Return the (x, y) coordinate for the center point of the cell that contains the specified text.  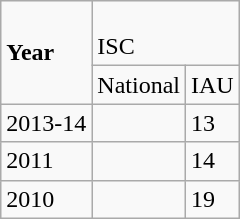
14 (213, 161)
Year (46, 52)
National (139, 85)
2013-14 (46, 123)
ISC (166, 34)
2010 (46, 199)
13 (213, 123)
2011 (46, 161)
IAU (213, 85)
19 (213, 199)
